Output the [x, y] coordinate of the center of the cell containing the given text.  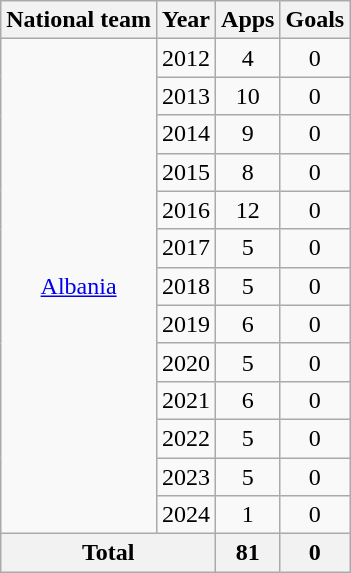
2013 [186, 96]
2014 [186, 134]
2023 [186, 477]
2022 [186, 438]
9 [248, 134]
81 [248, 553]
2012 [186, 58]
2015 [186, 172]
Year [186, 20]
Total [108, 553]
2016 [186, 210]
2020 [186, 362]
2024 [186, 515]
Goals [315, 20]
2019 [186, 324]
Apps [248, 20]
8 [248, 172]
Albania [79, 286]
2018 [186, 286]
2017 [186, 248]
2021 [186, 400]
1 [248, 515]
12 [248, 210]
National team [79, 20]
4 [248, 58]
10 [248, 96]
